Return [X, Y] of the center of cell containing provided text 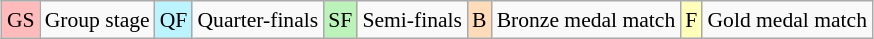
GS [21, 20]
Semi-finals [412, 20]
Quarter-finals [258, 20]
Gold medal match [787, 20]
Group stage [98, 20]
B [480, 20]
QF [174, 20]
SF [340, 20]
Bronze medal match [586, 20]
F [691, 20]
